Extract the (x, y) coordinate from the center of the cell holding the provided text.  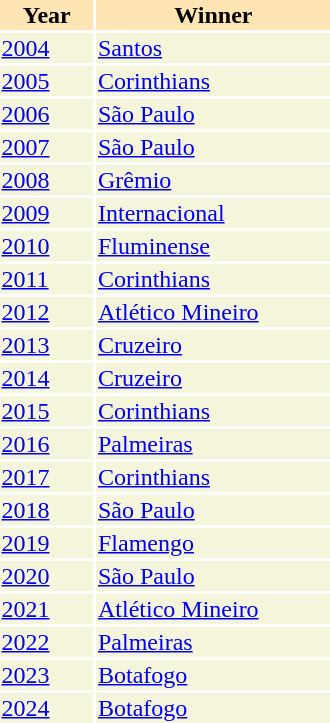
2021 (46, 609)
2016 (46, 444)
2009 (46, 213)
2014 (46, 378)
Grêmio (213, 180)
2007 (46, 147)
Santos (213, 48)
2019 (46, 543)
2017 (46, 477)
2012 (46, 312)
2015 (46, 411)
2020 (46, 576)
2010 (46, 246)
2006 (46, 114)
2008 (46, 180)
Year (46, 15)
2005 (46, 81)
2013 (46, 345)
2011 (46, 279)
2024 (46, 708)
2023 (46, 675)
2022 (46, 642)
Internacional (213, 213)
Flamengo (213, 543)
2018 (46, 510)
Fluminense (213, 246)
2004 (46, 48)
Winner (213, 15)
